Provide the [x, y] coordinate of the cell's center where the given text is located.  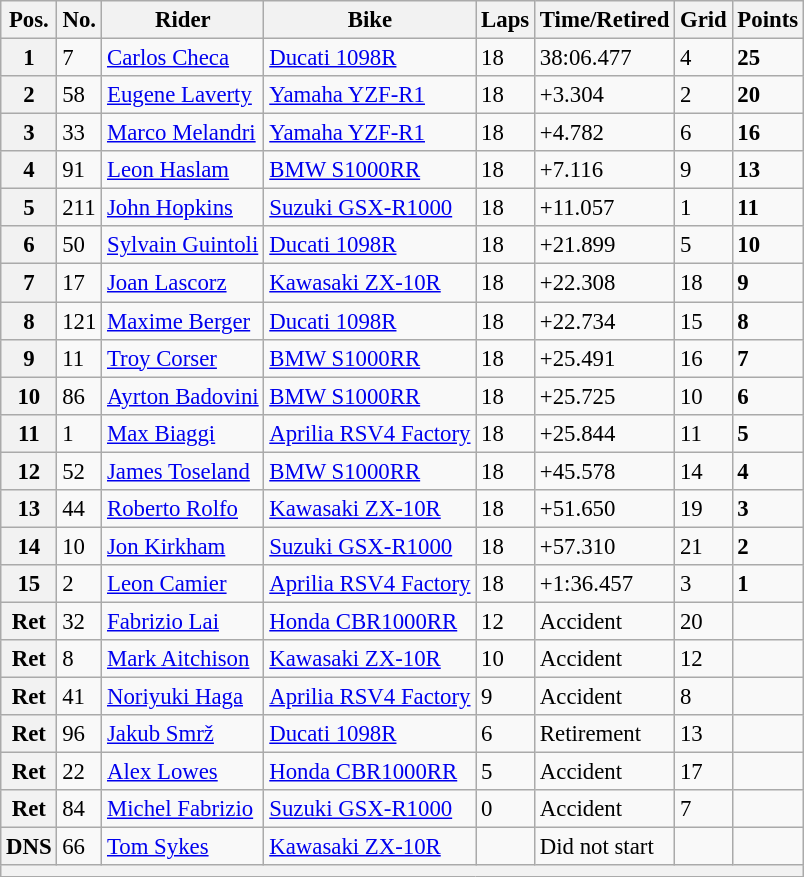
Time/Retired [605, 20]
+51.650 [605, 509]
+25.844 [605, 433]
Leon Camier [183, 584]
Carlos Checa [183, 58]
Did not start [605, 847]
+57.310 [605, 546]
86 [80, 396]
Marco Melandri [183, 133]
19 [704, 509]
121 [80, 321]
21 [704, 546]
Bike [370, 20]
Noriyuki Haga [183, 697]
+11.057 [605, 208]
Fabrizio Lai [183, 621]
Tom Sykes [183, 847]
Mark Aitchison [183, 659]
Jon Kirkham [183, 546]
Troy Corser [183, 358]
Pos. [29, 20]
44 [80, 509]
+21.899 [605, 245]
96 [80, 734]
66 [80, 847]
33 [80, 133]
Retirement [605, 734]
Grid [704, 20]
Max Biaggi [183, 433]
25 [768, 58]
Maxime Berger [183, 321]
Ayrton Badovini [183, 396]
Roberto Rolfo [183, 509]
Points [768, 20]
Rider [183, 20]
+1:36.457 [605, 584]
Sylvain Guintoli [183, 245]
91 [80, 170]
Jakub Smrž [183, 734]
DNS [29, 847]
+7.116 [605, 170]
+25.491 [605, 358]
22 [80, 772]
John Hopkins [183, 208]
+45.578 [605, 471]
+22.308 [605, 283]
James Toseland [183, 471]
0 [506, 809]
+4.782 [605, 133]
58 [80, 95]
211 [80, 208]
32 [80, 621]
50 [80, 245]
84 [80, 809]
Alex Lowes [183, 772]
Joan Lascorz [183, 283]
Eugene Laverty [183, 95]
52 [80, 471]
38:06.477 [605, 58]
Michel Fabrizio [183, 809]
Leon Haslam [183, 170]
+3.304 [605, 95]
+22.734 [605, 321]
No. [80, 20]
+25.725 [605, 396]
41 [80, 697]
Laps [506, 20]
